Scan for the cell matching the given text and deliver its (x, y) coordinate at center. 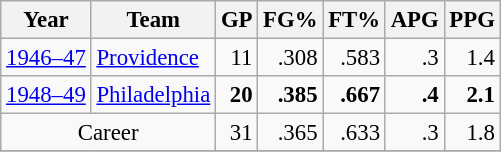
.4 (414, 95)
PPG (472, 20)
Year (46, 20)
.633 (354, 133)
FG% (290, 20)
1.8 (472, 133)
Team (153, 20)
2.1 (472, 95)
GP (237, 20)
.385 (290, 95)
20 (237, 95)
.308 (290, 58)
1946–47 (46, 58)
Career (108, 133)
Philadelphia (153, 95)
11 (237, 58)
31 (237, 133)
APG (414, 20)
Providence (153, 58)
.365 (290, 133)
.583 (354, 58)
FT% (354, 20)
.667 (354, 95)
1.4 (472, 58)
1948–49 (46, 95)
